Capture the cell that displays the provided text and extract its (x, y) central coordinate. 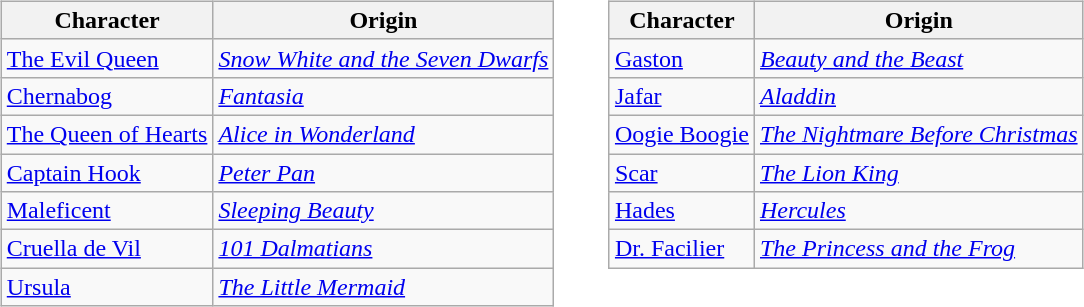
Snow White and the Seven Dwarfs (384, 58)
Alice in Wonderland (384, 134)
The Evil Queen (107, 58)
Ursula (107, 287)
Peter Pan (384, 173)
The Nightmare Before Christmas (918, 134)
The Little Mermaid (384, 287)
Maleficent (107, 211)
Captain Hook (107, 173)
Hercules (918, 211)
The Queen of Hearts (107, 134)
The Princess and the Frog (918, 249)
Gaston (682, 58)
Sleeping Beauty (384, 211)
Beauty and the Beast (918, 58)
Cruella de Vil (107, 249)
Hades (682, 211)
Scar (682, 173)
Fantasia (384, 96)
Chernabog (107, 96)
Dr. Facilier (682, 249)
Jafar (682, 96)
The Lion King (918, 173)
Oogie Boogie (682, 134)
Aladdin (918, 96)
101 Dalmatians (384, 249)
